Output the [X, Y] coordinate of the center of the cell containing the given text.  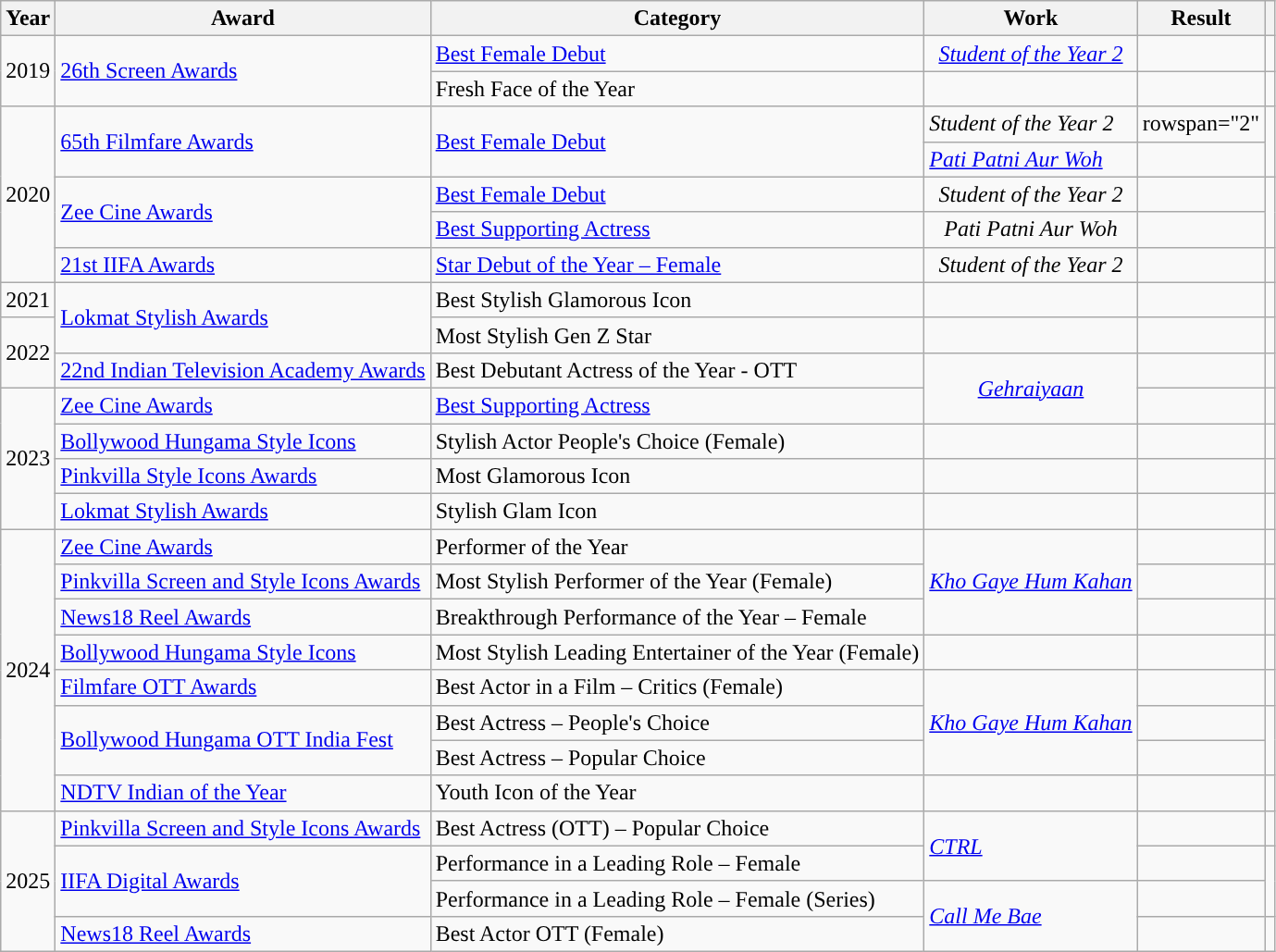
Call Me Bae [1031, 916]
Youth Icon of the Year [677, 793]
Category [677, 19]
Filmfare OTT Awards [242, 687]
Most Stylish Performer of the Year (Female) [677, 582]
Best Debutant Actress of the Year - OTT [677, 370]
2020 [28, 194]
Performance in a Leading Role – Female (Series) [677, 898]
Best Actor OTT (Female) [677, 933]
Pinkvilla Style Icons Awards [242, 476]
Best Actress – People's Choice [677, 723]
Breakthrough Performance of the Year – Female [677, 617]
CTRL [1031, 846]
Work [1031, 19]
65th Filmfare Awards [242, 142]
Performance in a Leading Role – Female [677, 863]
2025 [28, 881]
Best Actress (OTT) – Popular Choice [677, 828]
21st IIFA Awards [242, 265]
Stylish Glam Icon [677, 512]
Stylish Actor People's Choice (Female) [677, 441]
26th Screen Awards [242, 71]
Year [28, 19]
Bollywood Hungama OTT India Fest [242, 740]
22nd Indian Television Academy Awards [242, 370]
Award [242, 19]
Result [1201, 19]
Star Debut of the Year – Female [677, 265]
Most Stylish Leading Entertainer of the Year (Female) [677, 652]
Most Glamorous Icon [677, 476]
2019 [28, 71]
2022 [28, 352]
rowspan="2" [1201, 124]
NDTV Indian of the Year [242, 793]
Best Actress – Popular Choice [677, 758]
2021 [28, 300]
Most Stylish Gen Z Star [677, 335]
2023 [28, 458]
Best Actor in a Film – Critics (Female) [677, 687]
Best Stylish Glamorous Icon [677, 300]
2024 [28, 670]
Performer of the Year [677, 547]
Fresh Face of the Year [677, 89]
IIFA Digital Awards [242, 881]
Gehraiyaan [1031, 388]
